Identify which cell holds the provided text, then report its (x, y) central coordinate. 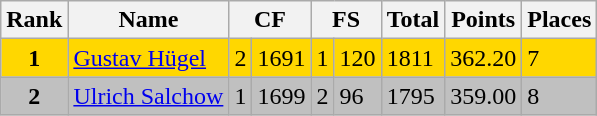
FS (346, 20)
359.00 (484, 96)
Places (560, 20)
Rank (34, 20)
CF (270, 20)
1699 (282, 96)
Name (148, 20)
96 (358, 96)
1691 (282, 58)
120 (358, 58)
7 (560, 58)
Ulrich Salchow (148, 96)
Total (413, 20)
Points (484, 20)
1811 (413, 58)
8 (560, 96)
1795 (413, 96)
362.20 (484, 58)
Gustav Hügel (148, 58)
